Output the (x, y) coordinate of the center of the cell containing the given text.  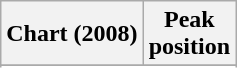
Chart (2008) (72, 34)
Peakposition (189, 34)
